Provide the [X, Y] coordinate of the cell's center where the given text is located.  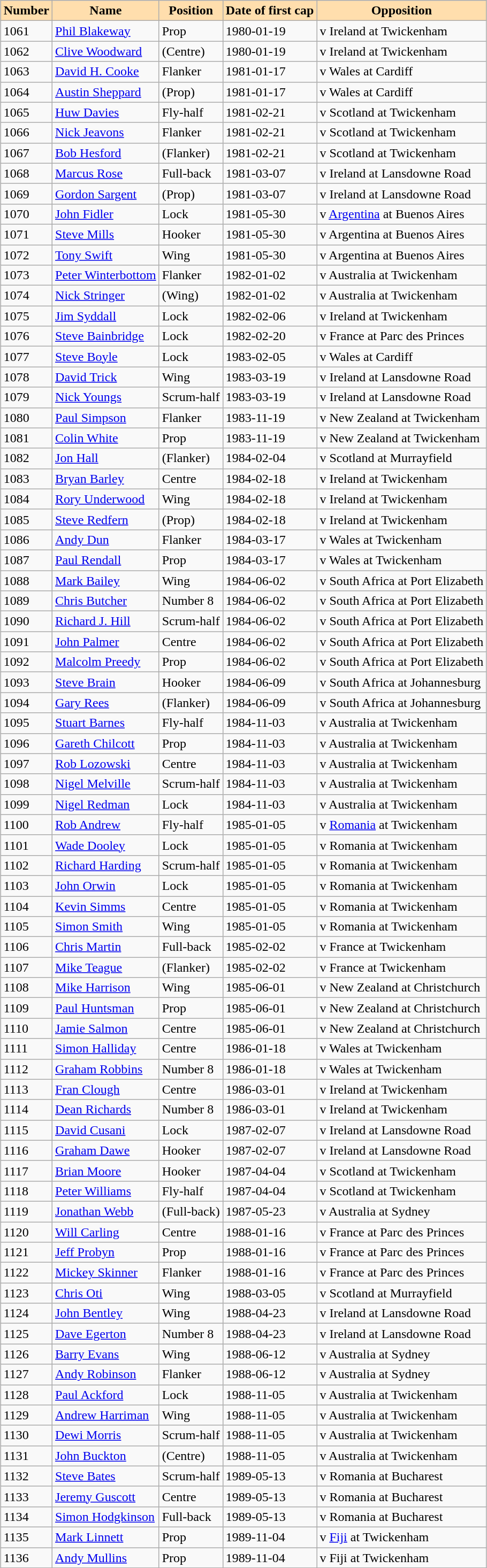
1097 [26, 764]
Andy Dun [106, 540]
Clive Woodward [106, 51]
Kevin Simms [106, 906]
Nigel Redman [106, 804]
Paul Simpson [106, 418]
1105 [26, 927]
Steve Boyle [106, 357]
Mark Linnett [106, 1537]
Brian Moore [106, 1171]
1101 [26, 845]
1080 [26, 418]
1984-02-04 [270, 458]
Huw Davies [106, 112]
John Bentley [106, 1313]
1073 [26, 275]
Mark Bailey [106, 580]
Paul Ackford [106, 1395]
Marcus Rose [106, 173]
Gordon Sargent [106, 194]
1134 [26, 1517]
1110 [26, 1028]
1095 [26, 723]
1083 [26, 479]
1983-02-05 [270, 357]
1133 [26, 1496]
Peter Winterbottom [106, 275]
1135 [26, 1537]
Paul Huntsman [106, 1008]
Tony Swift [106, 255]
Simon Smith [106, 927]
1088 [26, 580]
John Buckton [106, 1456]
1090 [26, 621]
Mike Teague [106, 967]
1121 [26, 1252]
1136 [26, 1558]
1122 [26, 1273]
David Cusani [106, 1130]
1070 [26, 214]
1103 [26, 886]
1084 [26, 499]
1096 [26, 743]
1127 [26, 1374]
Jon Hall [106, 458]
Richard J. Hill [106, 621]
Peter Williams [106, 1191]
Position [191, 11]
Fran Clough [106, 1089]
Graham Dawe [106, 1150]
Steve Bates [106, 1476]
Andrew Harriman [106, 1415]
1091 [26, 642]
Bryan Barley [106, 479]
Jamie Salmon [106, 1028]
1108 [26, 988]
Rory Underwood [106, 499]
Rob Lozowski [106, 764]
1065 [26, 112]
1111 [26, 1049]
1112 [26, 1069]
Rob Andrew [106, 825]
Will Carling [106, 1232]
1082 [26, 458]
1114 [26, 1110]
1098 [26, 784]
Nick Jeavons [106, 133]
Jeremy Guscott [106, 1496]
Colin White [106, 438]
1120 [26, 1232]
Paul Rendall [106, 560]
1124 [26, 1313]
Jeff Probyn [106, 1252]
1081 [26, 438]
1066 [26, 133]
1071 [26, 234]
Nick Youngs [106, 397]
1062 [26, 51]
1077 [26, 357]
1118 [26, 1191]
Number [26, 11]
Mickey Skinner [106, 1273]
Dean Richards [106, 1110]
1115 [26, 1130]
Mike Harrison [106, 988]
John Palmer [106, 642]
Malcolm Preedy [106, 662]
1130 [26, 1435]
Wade Dooley [106, 845]
1116 [26, 1150]
1085 [26, 519]
1089 [26, 601]
Barry Evans [106, 1354]
1069 [26, 194]
1092 [26, 662]
Simon Hodgkinson [106, 1517]
Richard Harding [106, 865]
1078 [26, 377]
1104 [26, 906]
Jonathan Webb [106, 1211]
Bob Hesford [106, 153]
Dave Egerton [106, 1334]
1128 [26, 1395]
1068 [26, 173]
Chris Martin [106, 947]
1109 [26, 1008]
1061 [26, 31]
1982-02-06 [270, 316]
Nigel Melville [106, 784]
Chris Butcher [106, 601]
1982-02-20 [270, 336]
David H. Cooke [106, 72]
1126 [26, 1354]
Simon Halliday [106, 1049]
1119 [26, 1211]
Opposition [401, 11]
Nick Stringer [106, 296]
1100 [26, 825]
1106 [26, 947]
1087 [26, 560]
John Orwin [106, 886]
1072 [26, 255]
1117 [26, 1171]
1102 [26, 865]
Steve Bainbridge [106, 336]
(Full-back) [191, 1211]
1123 [26, 1293]
(Wing) [191, 296]
Stuart Barnes [106, 723]
Dewi Morris [106, 1435]
1987-05-23 [270, 1211]
Jim Syddall [106, 316]
Austin Sheppard [106, 92]
1094 [26, 703]
1079 [26, 397]
1113 [26, 1089]
1063 [26, 72]
Date of first cap [270, 11]
Steve Brain [106, 682]
Name [106, 11]
Gary Rees [106, 703]
David Trick [106, 377]
Graham Robbins [106, 1069]
1093 [26, 682]
John Fidler [106, 214]
1107 [26, 967]
Phil Blakeway [106, 31]
1074 [26, 296]
1086 [26, 540]
Steve Redfern [106, 519]
1075 [26, 316]
1099 [26, 804]
1125 [26, 1334]
1064 [26, 92]
1129 [26, 1415]
Gareth Chilcott [106, 743]
Andy Robinson [106, 1374]
Andy Mullins [106, 1558]
Steve Mills [106, 234]
1131 [26, 1456]
1132 [26, 1476]
1067 [26, 153]
Chris Oti [106, 1293]
1988-03-05 [270, 1293]
1076 [26, 336]
